Identify which cell holds the provided text, then report its (X, Y) central coordinate. 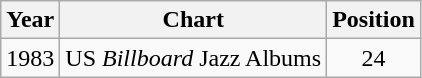
Chart (194, 20)
Year (30, 20)
US Billboard Jazz Albums (194, 58)
24 (374, 58)
Position (374, 20)
1983 (30, 58)
